Determine the [X, Y] coordinate at the center of the cell enclosing the given text.  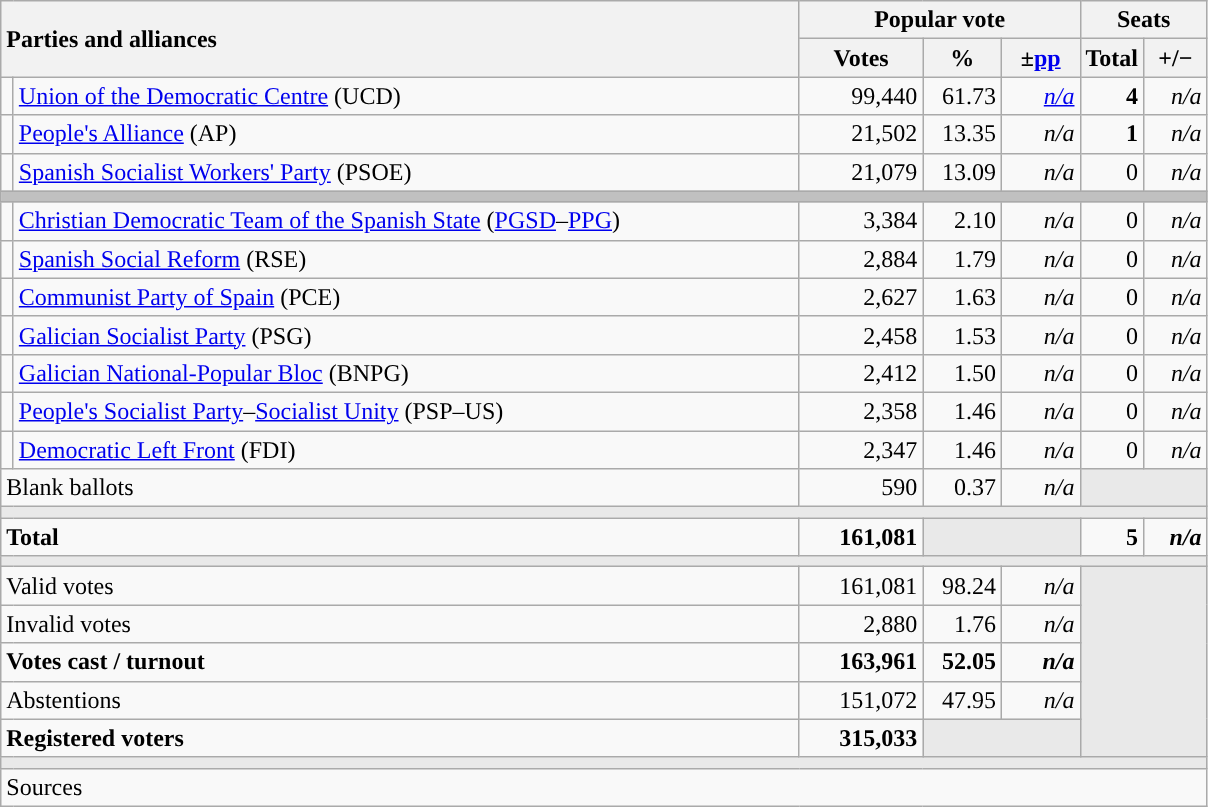
2,347 [861, 449]
98.24 [962, 586]
61.73 [962, 96]
1.50 [962, 373]
2,458 [861, 335]
Democratic Left Front (FDI) [406, 449]
52.05 [962, 662]
1.76 [962, 624]
Abstentions [400, 700]
Registered voters [400, 738]
1 [1112, 134]
21,079 [861, 172]
Votes cast / turnout [400, 662]
2,627 [861, 297]
151,072 [861, 700]
Galician Socialist Party (PSG) [406, 335]
Valid votes [400, 586]
Communist Party of Spain (PCE) [406, 297]
163,961 [861, 662]
% [962, 58]
2,358 [861, 411]
Spanish Social Reform (RSE) [406, 259]
0.37 [962, 488]
Seats [1144, 20]
People's Socialist Party–Socialist Unity (PSP–US) [406, 411]
3,384 [861, 221]
Blank ballots [400, 488]
1.79 [962, 259]
47.95 [962, 700]
2,884 [861, 259]
21,502 [861, 134]
5 [1112, 537]
+/− [1176, 58]
13.09 [962, 172]
1.53 [962, 335]
Spanish Socialist Workers' Party (PSOE) [406, 172]
2,412 [861, 373]
1.63 [962, 297]
Popular vote [940, 20]
Union of the Democratic Centre (UCD) [406, 96]
4 [1112, 96]
590 [861, 488]
Galician National-Popular Bloc (BNPG) [406, 373]
2,880 [861, 624]
Invalid votes [400, 624]
Parties and alliances [400, 39]
315,033 [861, 738]
Sources [604, 787]
Christian Democratic Team of the Spanish State (PGSD–PPG) [406, 221]
99,440 [861, 96]
Votes [861, 58]
2.10 [962, 221]
13.35 [962, 134]
People's Alliance (AP) [406, 134]
±pp [1040, 58]
